Extract the [x, y] coordinate from the center of the cell holding the provided text.  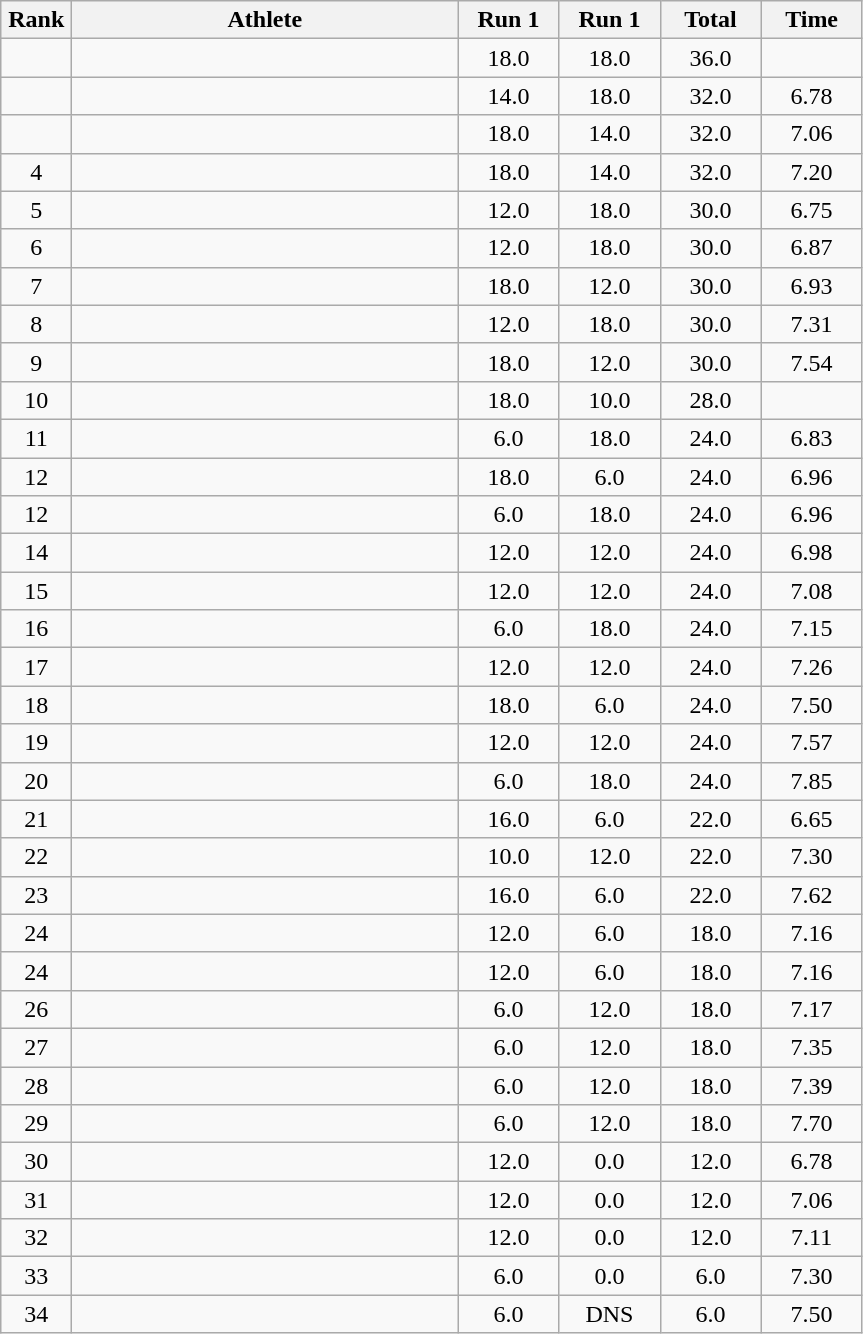
Time [812, 20]
7.08 [812, 591]
31 [36, 1200]
7.26 [812, 667]
7.11 [812, 1238]
DNS [610, 1314]
7.39 [812, 1085]
Rank [36, 20]
7 [36, 286]
11 [36, 438]
6.83 [812, 438]
7.54 [812, 362]
7.15 [812, 629]
7.85 [812, 781]
4 [36, 172]
19 [36, 743]
21 [36, 819]
15 [36, 591]
22 [36, 857]
28.0 [710, 400]
6.75 [812, 210]
28 [36, 1085]
30 [36, 1162]
10 [36, 400]
7.20 [812, 172]
6.87 [812, 248]
36.0 [710, 58]
7.70 [812, 1124]
16 [36, 629]
26 [36, 1009]
7.17 [812, 1009]
6.93 [812, 286]
7.35 [812, 1047]
7.57 [812, 743]
32 [36, 1238]
20 [36, 781]
9 [36, 362]
18 [36, 705]
Athlete [265, 20]
6.65 [812, 819]
6 [36, 248]
8 [36, 324]
17 [36, 667]
5 [36, 210]
29 [36, 1124]
33 [36, 1276]
23 [36, 895]
Total [710, 20]
7.62 [812, 895]
14 [36, 553]
7.31 [812, 324]
6.98 [812, 553]
27 [36, 1047]
34 [36, 1314]
